For the text-containing cell, return its midpoint in [X, Y] coordinate format. 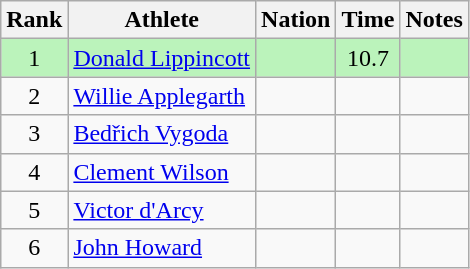
Clement Wilson [162, 172]
John Howard [162, 248]
6 [34, 248]
Time [368, 20]
Rank [34, 20]
5 [34, 210]
Victor d'Arcy [162, 210]
Notes [434, 20]
Donald Lippincott [162, 58]
1 [34, 58]
2 [34, 96]
Bedřich Vygoda [162, 134]
4 [34, 172]
Willie Applegarth [162, 96]
Nation [296, 20]
3 [34, 134]
10.7 [368, 58]
Athlete [162, 20]
